Extract the [x, y] coordinate from the center of the cell holding the provided text.  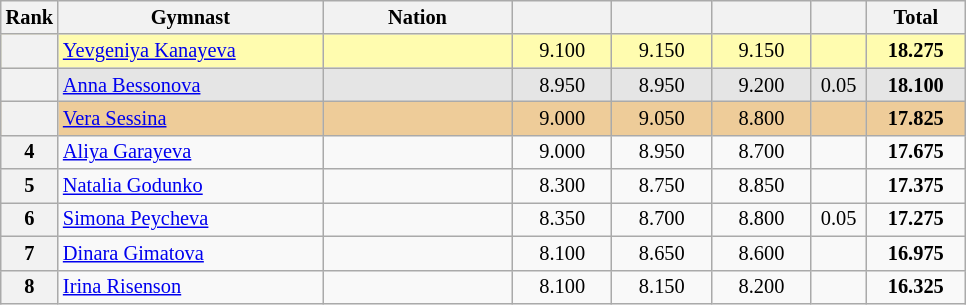
4 [30, 152]
17.375 [916, 186]
Anna Bessonova [190, 85]
Total [916, 17]
Vera Sessina [190, 118]
Natalia Godunko [190, 186]
8.200 [762, 287]
8.350 [562, 219]
9.050 [662, 118]
Yevgeniya Kanayeva [190, 51]
8.850 [762, 186]
16.325 [916, 287]
17.825 [916, 118]
6 [30, 219]
7 [30, 253]
8.750 [662, 186]
8.650 [662, 253]
8.150 [662, 287]
Nation [418, 17]
9.200 [762, 85]
18.275 [916, 51]
16.975 [916, 253]
8.300 [562, 186]
Rank [30, 17]
Dinara Gimatova [190, 253]
9.100 [562, 51]
17.275 [916, 219]
18.100 [916, 85]
8 [30, 287]
8.600 [762, 253]
Simona Peycheva [190, 219]
17.675 [916, 152]
5 [30, 186]
Irina Risenson [190, 287]
Gymnast [190, 17]
Aliya Garayeva [190, 152]
